Provide the (x, y) coordinate of the cell's center where the given text is located.  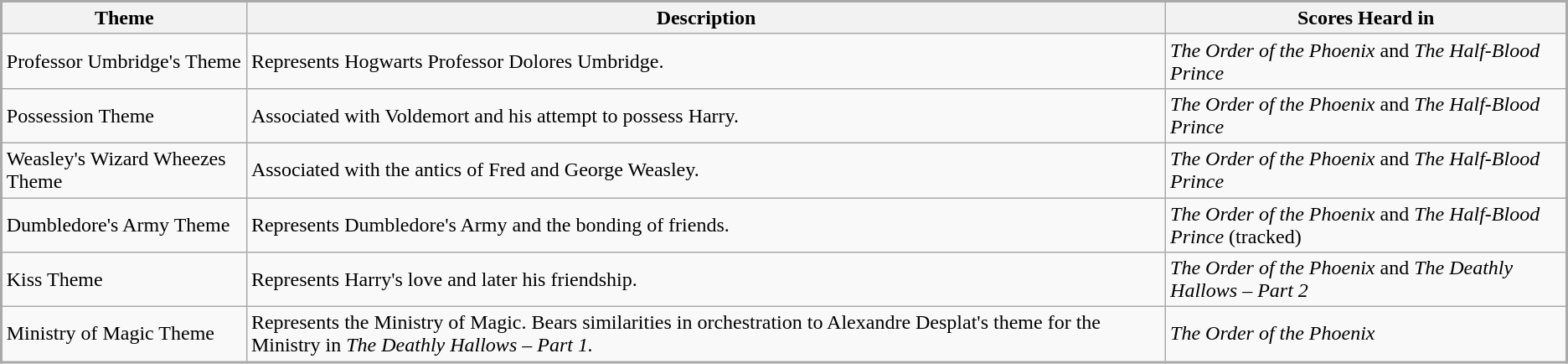
Associated with the antics of Fred and George Weasley. (705, 169)
Dumbledore's Army Theme (124, 225)
Kiss Theme (124, 280)
Possession Theme (124, 116)
The Order of the Phoenix and The Half-Blood Prince (tracked) (1367, 225)
Associated with Voldemort and his attempt to possess Harry. (705, 116)
Represents the Ministry of Magic. Bears similarities in orchestration to Alexandre Desplat's theme for the Ministry in The Deathly Hallows – Part 1. (705, 335)
Represents Harry's love and later his friendship. (705, 280)
Scores Heard in (1367, 18)
Theme (124, 18)
The Order of the Phoenix (1367, 335)
The Order of the Phoenix and The Deathly Hallows – Part 2 (1367, 280)
Description (705, 18)
Represents Hogwarts Professor Dolores Umbridge. (705, 60)
Represents Dumbledore's Army and the bonding of friends. (705, 225)
Ministry of Magic Theme (124, 335)
Professor Umbridge's Theme (124, 60)
Weasley's Wizard Wheezes Theme (124, 169)
